Find where the given text appears and provide that cell's center as [X, Y] coordinate. 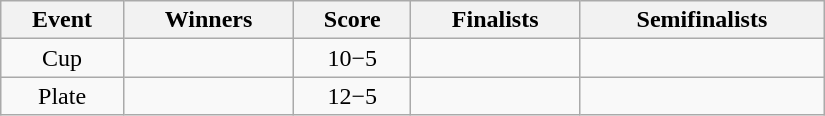
12−5 [352, 96]
Cup [62, 58]
Score [352, 20]
Finalists [496, 20]
Plate [62, 96]
Event [62, 20]
10−5 [352, 58]
Winners [208, 20]
Semifinalists [702, 20]
